Return (x, y) of the center of cell containing provided text 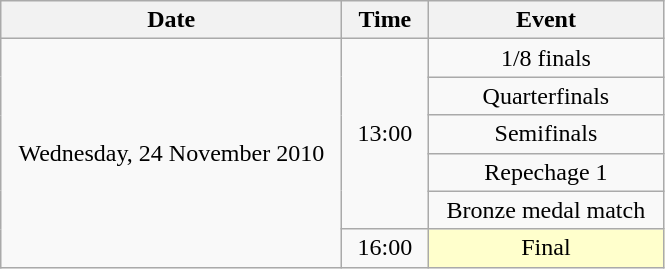
Bronze medal match (546, 210)
Event (546, 20)
16:00 (385, 248)
Quarterfinals (546, 96)
13:00 (385, 134)
Repechage 1 (546, 172)
Wednesday, 24 November 2010 (172, 153)
Date (172, 20)
Time (385, 20)
Semifinals (546, 134)
1/8 finals (546, 58)
Final (546, 248)
